Extract the [x, y] coordinate from the center of the cell holding the provided text.  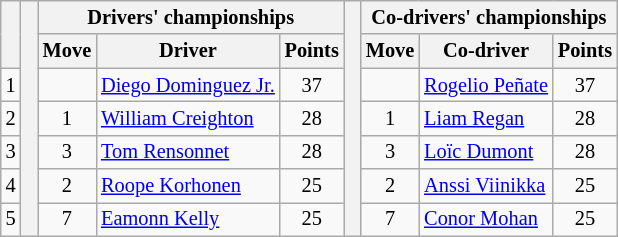
Liam Regan [486, 118]
Rogelio Peñate [486, 85]
Roope Korhonen [188, 186]
Loïc Dumont [486, 152]
5 [11, 219]
Anssi Viinikka [486, 186]
Diego Dominguez Jr. [188, 85]
Drivers' championships [191, 17]
Tom Rensonnet [188, 152]
Co-driver [486, 51]
Co-drivers' championships [489, 17]
Driver [188, 51]
4 [11, 186]
William Creighton [188, 118]
Eamonn Kelly [188, 219]
Conor Mohan [486, 219]
